Pinpoint the cell where the given text exists, returning its [x, y] midpoint coordinate. 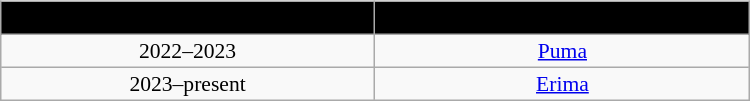
2022–2023 [188, 50]
Erima [562, 84]
2023–present [188, 84]
Period [188, 18]
Kit manufacturer [562, 18]
Puma [562, 50]
